Scan for the cell matching the given text and deliver its (X, Y) coordinate at center. 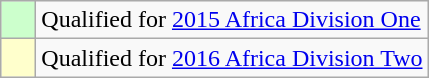
Qualified for 2015 Africa Division One (232, 20)
Qualified for 2016 Africa Division Two (232, 58)
